Scan for the cell matching the given text and deliver its (x, y) coordinate at center. 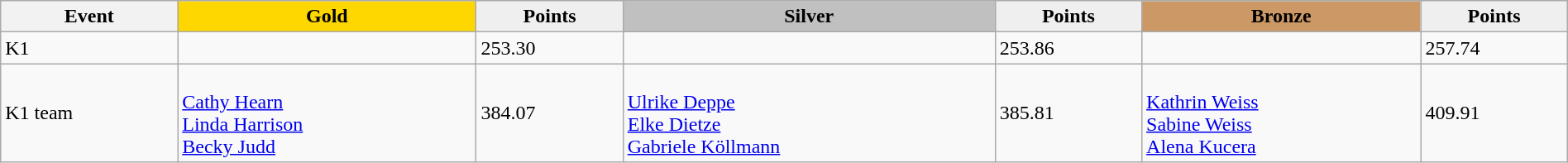
Event (89, 17)
384.07 (549, 113)
Kathrin WeissSabine WeissAlena Kucera (1282, 113)
Silver (809, 17)
257.74 (1494, 48)
385.81 (1068, 113)
Gold (327, 17)
253.30 (549, 48)
Ulrike DeppeElke DietzeGabriele Köllmann (809, 113)
253.86 (1068, 48)
Cathy HearnLinda HarrisonBecky Judd (327, 113)
Bronze (1282, 17)
K1 (89, 48)
K1 team (89, 113)
409.91 (1494, 113)
